Extract the [x, y] coordinate from the center of the cell holding the provided text.  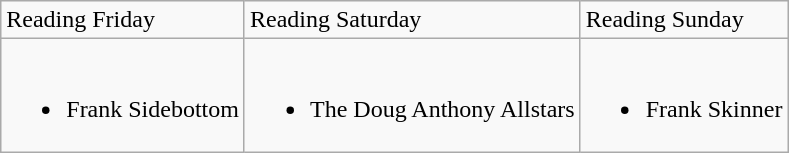
Frank Skinner [684, 96]
Reading Saturday [412, 20]
Reading Sunday [684, 20]
Reading Friday [123, 20]
Frank Sidebottom [123, 96]
The Doug Anthony Allstars [412, 96]
